Find where the given text appears and provide that cell's center as [X, Y] coordinate. 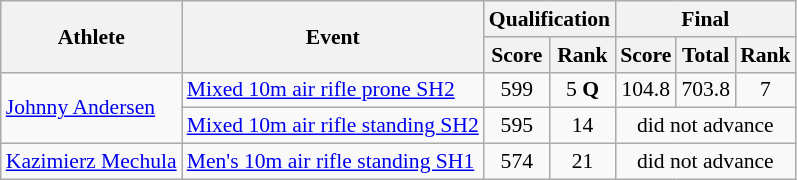
703.8 [706, 90]
Qualification [550, 19]
574 [517, 162]
21 [582, 162]
7 [766, 90]
Mixed 10m air rifle prone SH2 [333, 90]
Men's 10m air rifle standing SH1 [333, 162]
Athlete [92, 36]
599 [517, 90]
Mixed 10m air rifle standing SH2 [333, 126]
5 Q [582, 90]
Kazimierz Mechula [92, 162]
Event [333, 36]
Johnny Andersen [92, 108]
14 [582, 126]
Final [706, 19]
Total [706, 55]
595 [517, 126]
104.8 [646, 90]
